Search for the cell housing the specified text and yield its (x, y) center coordinate. 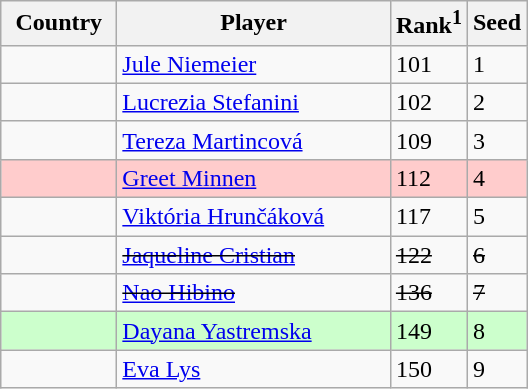
122 (428, 255)
Seed (496, 24)
3 (496, 140)
101 (428, 64)
109 (428, 140)
Dayana Yastremska (254, 331)
102 (428, 102)
9 (496, 369)
149 (428, 331)
4 (496, 178)
Lucrezia Stefanini (254, 102)
5 (496, 217)
8 (496, 331)
2 (496, 102)
150 (428, 369)
Country (59, 24)
117 (428, 217)
Rank1 (428, 24)
Jaqueline Cristian (254, 255)
1 (496, 64)
112 (428, 178)
Player (254, 24)
Greet Minnen (254, 178)
Eva Lys (254, 369)
7 (496, 293)
Jule Niemeier (254, 64)
Tereza Martincová (254, 140)
Nao Hibino (254, 293)
136 (428, 293)
6 (496, 255)
Viktória Hrunčáková (254, 217)
